Locate the cell with the specified text and output its [x, y] center coordinate. 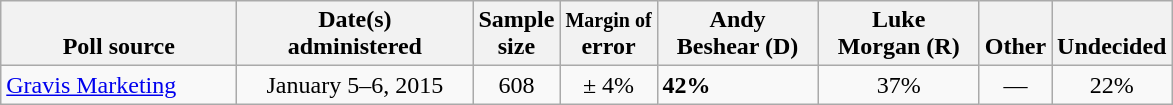
42% [738, 85]
Gravis Marketing [119, 85]
37% [898, 85]
Undecided [1112, 34]
Other [1015, 34]
Samplesize [516, 34]
608 [516, 85]
AndyBeshear (D) [738, 34]
— [1015, 85]
22% [1112, 85]
Date(s)administered [355, 34]
January 5–6, 2015 [355, 85]
Margin oferror [608, 34]
± 4% [608, 85]
Poll source [119, 34]
LukeMorgan (R) [898, 34]
